Capture the cell that displays the provided text and extract its (x, y) central coordinate. 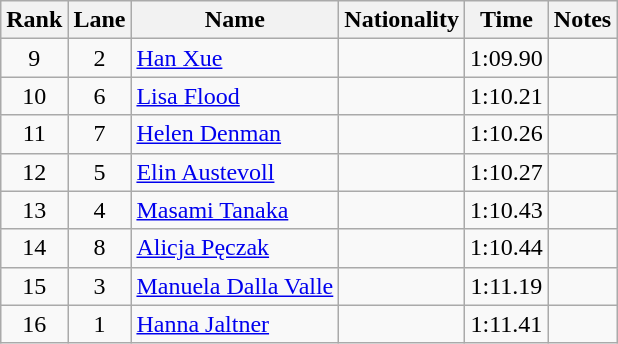
Elin Austevoll (235, 172)
Han Xue (235, 58)
3 (100, 286)
1:10.44 (507, 248)
Hanna Jaltner (235, 324)
1:10.27 (507, 172)
1:11.19 (507, 286)
9 (34, 58)
12 (34, 172)
5 (100, 172)
Manuela Dalla Valle (235, 286)
4 (100, 210)
10 (34, 96)
Nationality (402, 20)
11 (34, 134)
Rank (34, 20)
Masami Tanaka (235, 210)
1:09.90 (507, 58)
6 (100, 96)
7 (100, 134)
Name (235, 20)
16 (34, 324)
15 (34, 286)
1 (100, 324)
8 (100, 248)
14 (34, 248)
1:10.21 (507, 96)
Notes (582, 20)
2 (100, 58)
1:10.43 (507, 210)
Lane (100, 20)
1:10.26 (507, 134)
Alicja Pęczak (235, 248)
1:11.41 (507, 324)
Helen Denman (235, 134)
13 (34, 210)
Time (507, 20)
Lisa Flood (235, 96)
